Output the (X, Y) coordinate of the center of the cell containing the given text.  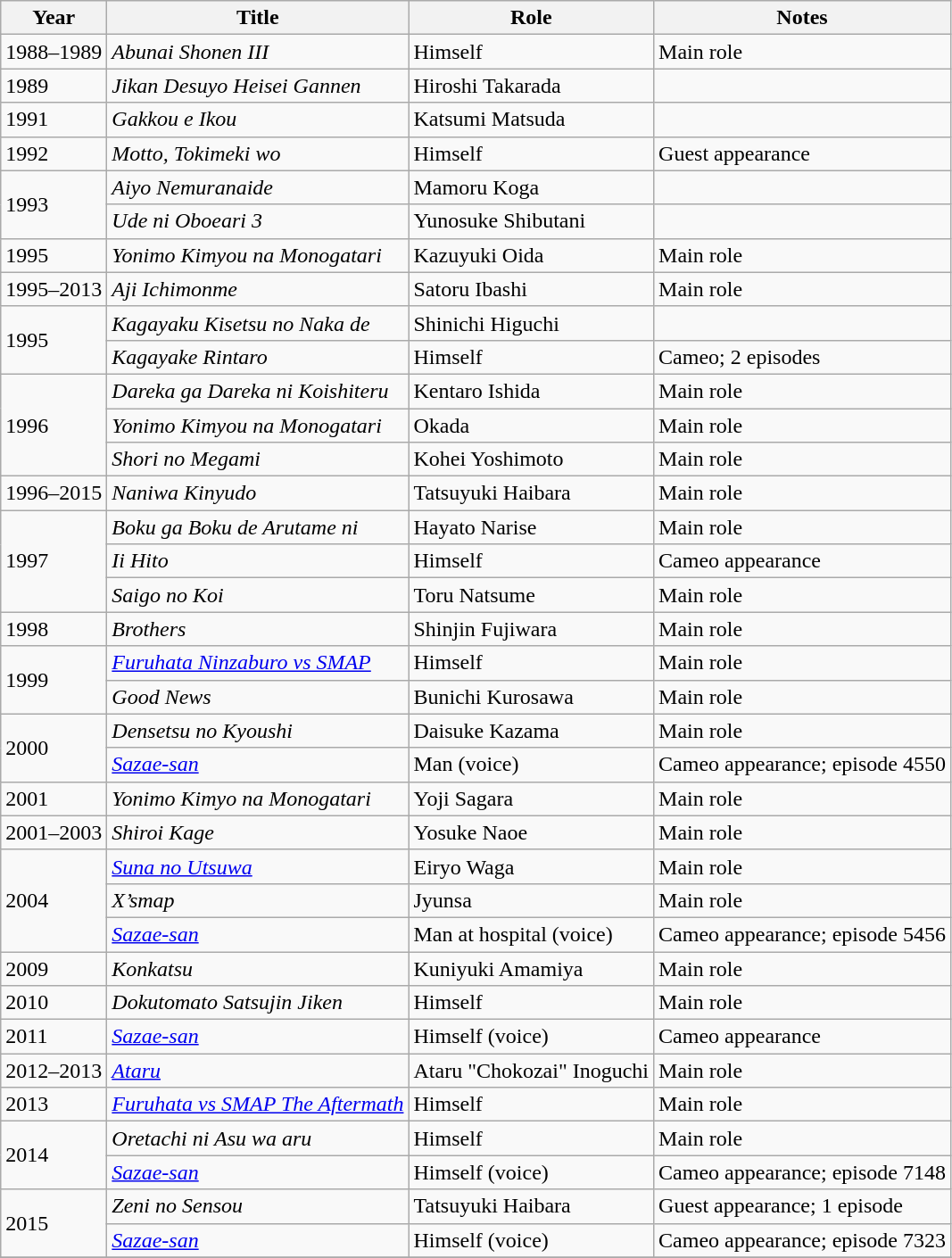
Kuniyuki Amamiya (532, 968)
Aiyo Nemuranaide (258, 187)
Satoru Ibashi (532, 289)
1997 (54, 561)
1991 (54, 120)
Zeni no Sensou (258, 1206)
Shori no Megami (258, 459)
2013 (54, 1105)
1995–2013 (54, 289)
Kohei Yoshimoto (532, 459)
Furuhata vs SMAP The Aftermath (258, 1105)
Cameo; 2 episodes (803, 357)
Brothers (258, 629)
Toru Natsume (532, 595)
Eiryo Waga (532, 866)
Ii Hito (258, 561)
Guest appearance (803, 153)
Shinichi Higuchi (532, 323)
Oretachi ni Asu wa aru (258, 1138)
2011 (54, 1037)
Title (258, 18)
2001 (54, 799)
Man (voice) (532, 765)
Cameo appearance; episode 7323 (803, 1240)
Good News (258, 697)
Yunosuke Shibutani (532, 221)
Boku ga Boku de Arutame ni (258, 527)
Kagayake Rintaro (258, 357)
Hiroshi Takarada (532, 86)
2015 (54, 1223)
Shinjin Fujiwara (532, 629)
Guest appearance; 1 episode (803, 1206)
Okada (532, 426)
Cameo appearance; episode 7148 (803, 1172)
Mamoru Koga (532, 187)
1988–1989 (54, 52)
1993 (54, 204)
Ataru "Chokozai" Inoguchi (532, 1071)
1996 (54, 425)
Yosuke Naoe (532, 832)
Furuhata Ninzaburo vs SMAP (258, 663)
Gakkou e Ikou (258, 120)
Kentaro Ishida (532, 391)
Shiroi Kage (258, 832)
Man at hospital (voice) (532, 934)
Konkatsu (258, 968)
1992 (54, 153)
2001–2003 (54, 832)
2004 (54, 900)
Cameo appearance; episode 4550 (803, 765)
Jyunsa (532, 900)
Yonimo Kimyo na Monogatari (258, 799)
1998 (54, 629)
2012–2013 (54, 1071)
Jikan Desuyo Heisei Gannen (258, 86)
Kazuyuki Oida (532, 255)
Densetsu no Kyoushi (258, 731)
Kagayaku Kisetsu no Naka de (258, 323)
Ude ni Oboeari 3 (258, 221)
1999 (54, 680)
1989 (54, 86)
Motto, Tokimeki wo (258, 153)
Dareka ga Dareka ni Koishiteru (258, 391)
2014 (54, 1155)
Hayato Narise (532, 527)
Bunichi Kurosawa (532, 697)
Year (54, 18)
Daisuke Kazama (532, 731)
Dokutomato Satsujin Jiken (258, 1003)
2000 (54, 748)
Role (532, 18)
Notes (803, 18)
Aji Ichimonme (258, 289)
2010 (54, 1003)
Abunai Shonen III (258, 52)
Naniwa Kinyudo (258, 493)
Yoji Sagara (532, 799)
Saigo no Koi (258, 595)
Katsumi Matsuda (532, 120)
X’smap (258, 900)
1996–2015 (54, 493)
Cameo appearance; episode 5456 (803, 934)
Ataru (258, 1071)
Suna no Utsuwa (258, 866)
2009 (54, 968)
